Pinpoint the cell where the given text exists, returning its [X, Y] midpoint coordinate. 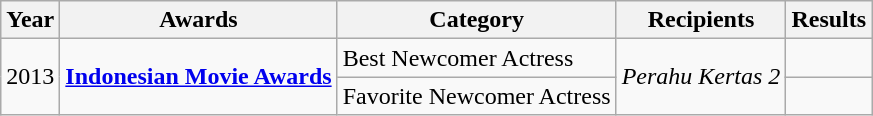
Best Newcomer Actress [476, 58]
Indonesian Movie Awards [198, 77]
Awards [198, 20]
Recipients [701, 20]
Perahu Kertas 2 [701, 77]
Category [476, 20]
Favorite Newcomer Actress [476, 96]
Results [829, 20]
Year [30, 20]
2013 [30, 77]
